Extract the (x, y) coordinate from the center of the cell holding the provided text.  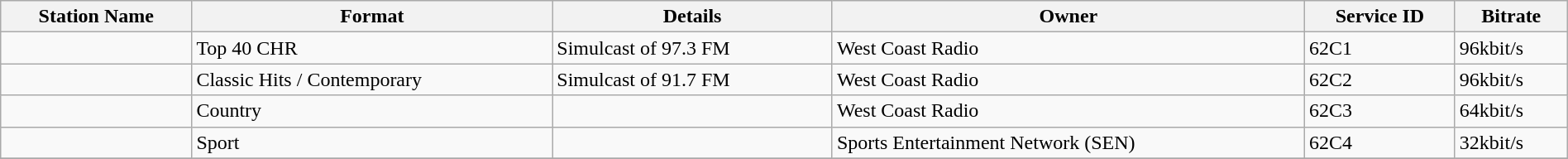
Format (372, 17)
Simulcast of 97.3 FM (693, 48)
Sport (372, 142)
Owner (1068, 17)
62C2 (1379, 79)
Simulcast of 91.7 FM (693, 79)
Service ID (1379, 17)
Station Name (96, 17)
62C1 (1379, 48)
Top 40 CHR (372, 48)
64kbit/s (1511, 111)
32kbit/s (1511, 142)
Sports Entertainment Network (SEN) (1068, 142)
Bitrate (1511, 17)
62C4 (1379, 142)
Classic Hits / Contemporary (372, 79)
Country (372, 111)
Details (693, 17)
62C3 (1379, 111)
